Identify which cell holds the provided text, then report its (x, y) central coordinate. 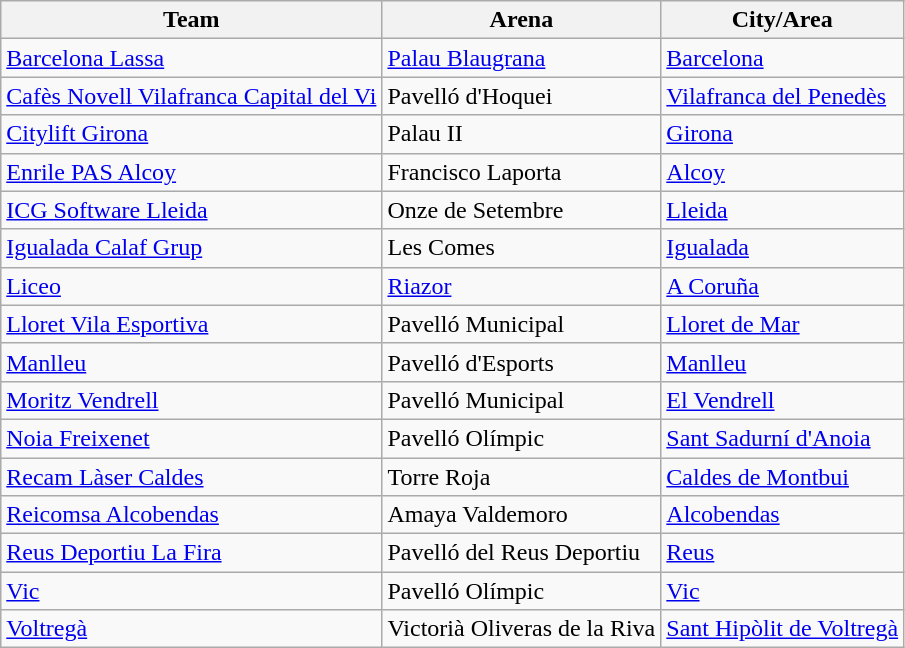
Pavelló d'Esports (522, 362)
Pavelló del Reus Deportiu (522, 553)
Citylift Girona (192, 134)
Cafès Novell Vilafranca Capital del Vi (192, 96)
Alcobendas (782, 515)
Palau II (522, 134)
Lleida (782, 210)
Enrile PAS Alcoy (192, 172)
Les Comes (522, 248)
Caldes de Montbui (782, 477)
Torre Roja (522, 477)
A Coruña (782, 286)
ICG Software Lleida (192, 210)
Riazor (522, 286)
Vilafranca del Penedès (782, 96)
Barcelona Lassa (192, 58)
El Vendrell (782, 400)
Igualada (782, 248)
Girona (782, 134)
Francisco Laporta (522, 172)
Amaya Valdemoro (522, 515)
Reus (782, 553)
Sant Hipòlit de Voltregà (782, 629)
Lloret Vila Esportiva (192, 324)
City/Area (782, 20)
Noia Freixenet (192, 438)
Victorià Oliveras de la Riva (522, 629)
Liceo (192, 286)
Palau Blaugrana (522, 58)
Lloret de Mar (782, 324)
Recam Làser Caldes (192, 477)
Alcoy (782, 172)
Team (192, 20)
Arena (522, 20)
Onze de Setembre (522, 210)
Reus Deportiu La Fira (192, 553)
Reicomsa Alcobendas (192, 515)
Barcelona (782, 58)
Sant Sadurní d'Anoia (782, 438)
Pavelló d'Hoquei (522, 96)
Igualada Calaf Grup (192, 248)
Voltregà (192, 629)
Moritz Vendrell (192, 400)
